Scan for the cell matching the given text and deliver its [x, y] coordinate at center. 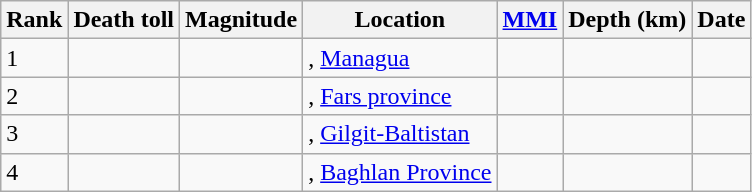
, Fars province [400, 96]
Date [722, 20]
Death toll [124, 20]
Location [400, 20]
, Gilgit-Baltistan [400, 134]
, Managua [400, 58]
4 [34, 172]
2 [34, 96]
Magnitude [242, 20]
, Baghlan Province [400, 172]
MMI [530, 20]
Rank [34, 20]
Depth (km) [628, 20]
1 [34, 58]
3 [34, 134]
